For the text-containing cell, return its midpoint in (X, Y) coordinate format. 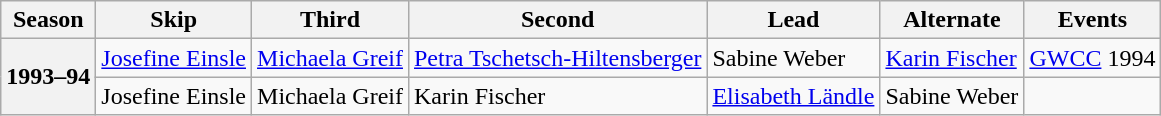
Events (1092, 20)
Season (48, 20)
Third (330, 20)
GWCC 1994 (1092, 58)
Elisabeth Ländle (794, 96)
Second (557, 20)
Skip (174, 20)
Alternate (952, 20)
Petra Tschetsch-Hiltensberger (557, 58)
1993–94 (48, 77)
Lead (794, 20)
